Capture the cell that displays the provided text and extract its [x, y] central coordinate. 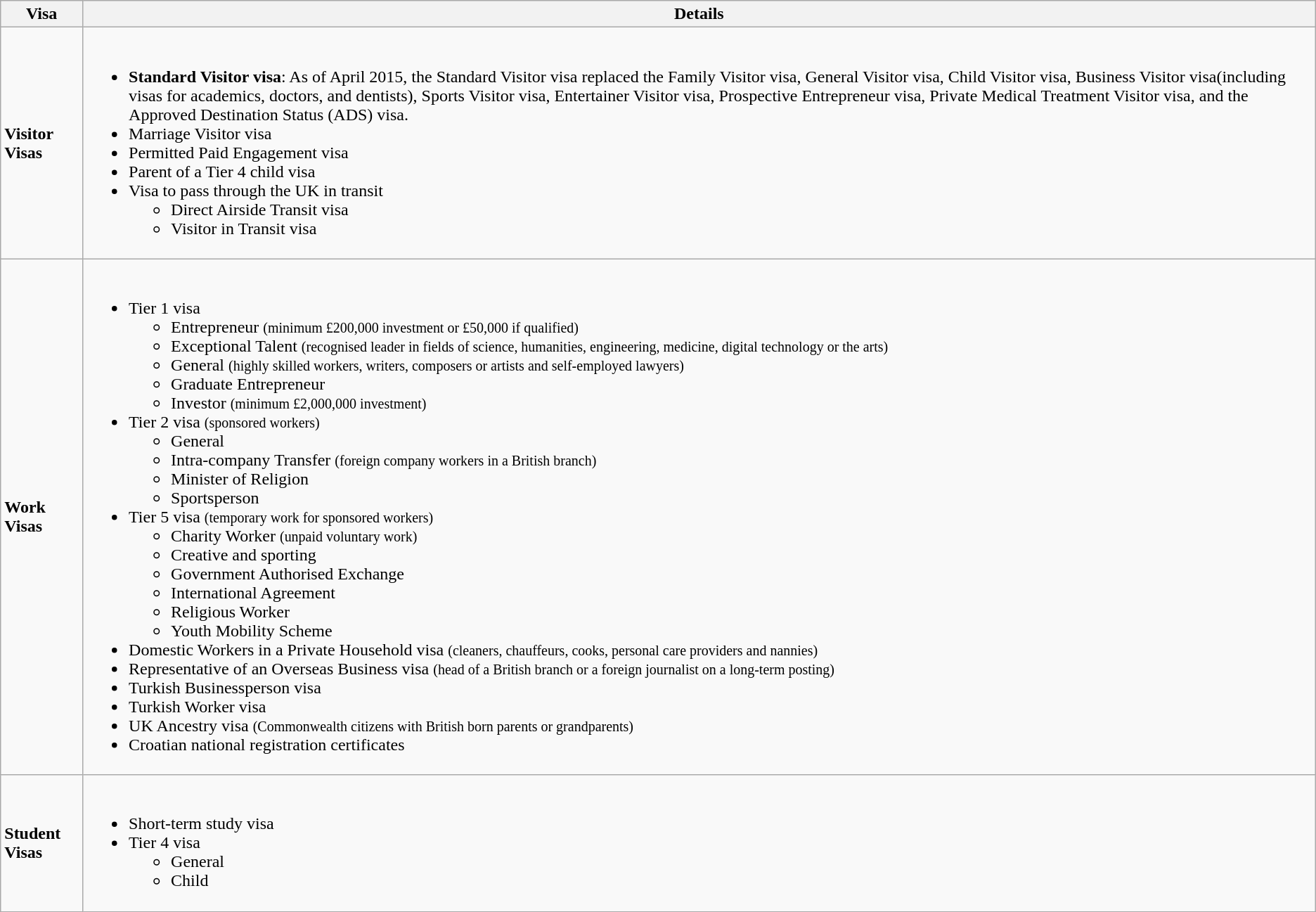
Visitor Visas [42, 143]
Student Visas [42, 843]
Work Visas [42, 517]
Visa [42, 14]
Short-term study visa Tier 4 visaGeneralChild [699, 843]
Details [699, 14]
